Return the [x, y] coordinate for the center point of the cell that contains the specified text.  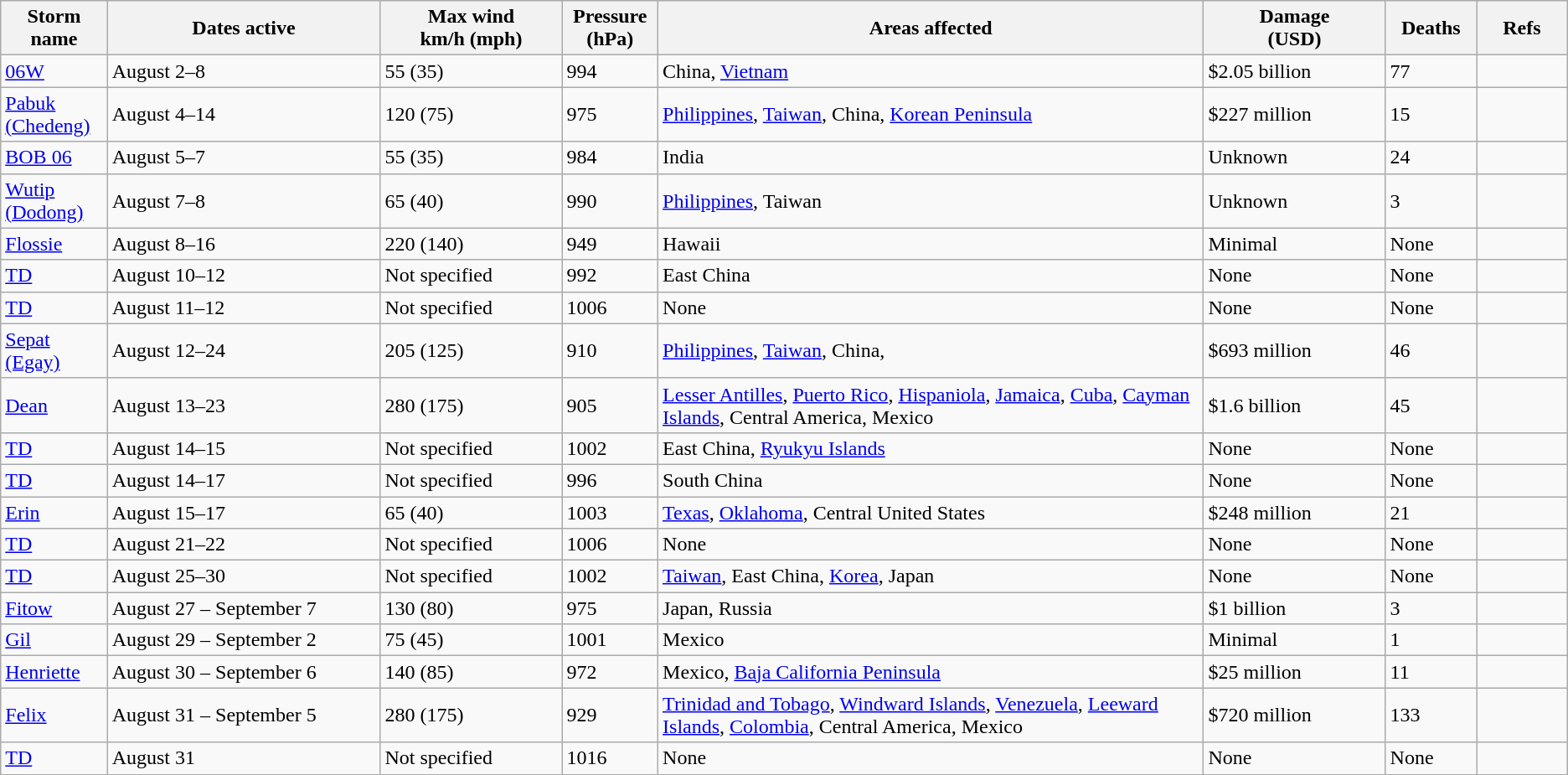
$1 billion [1295, 608]
Wutip (Dodong) [54, 201]
Max windkm/h (mph) [471, 28]
06W [54, 71]
$2.05 billion [1295, 71]
77 [1431, 71]
140 (85) [471, 672]
August 10–12 [244, 276]
15 [1431, 114]
45 [1431, 406]
994 [610, 71]
August 5–7 [244, 158]
1003 [610, 512]
Trinidad and Tobago, Windward Islands, Venezuela, Leeward Islands, Colombia, Central America, Mexico [931, 716]
August 29 – September 2 [244, 640]
Sepat (Egay) [54, 350]
Philippines, Taiwan, China, [931, 350]
Gil [54, 640]
Felix [54, 716]
August 30 – September 6 [244, 672]
Pressure(hPa) [610, 28]
46 [1431, 350]
75 (45) [471, 640]
Lesser Antilles, Puerto Rico, Hispaniola, Jamaica, Cuba, Cayman Islands, Central America, Mexico [931, 406]
Dean [54, 406]
August 31 – September 5 [244, 716]
Mexico [931, 640]
$227 million [1295, 114]
August 13–23 [244, 406]
133 [1431, 716]
905 [610, 406]
Damage(USD) [1295, 28]
1 [1431, 640]
Refs [1523, 28]
1016 [610, 758]
$248 million [1295, 512]
Philippines, Taiwan [931, 201]
Taiwan, East China, Korea, Japan [931, 576]
August 11–12 [244, 307]
24 [1431, 158]
1001 [610, 640]
11 [1431, 672]
120 (75) [471, 114]
August 4–14 [244, 114]
BOB 06 [54, 158]
205 (125) [471, 350]
India [931, 158]
984 [610, 158]
Erin [54, 512]
996 [610, 480]
$720 million [1295, 716]
August 27 – September 7 [244, 608]
August 12–24 [244, 350]
972 [610, 672]
China, Vietnam [931, 71]
August 31 [244, 758]
949 [610, 244]
Henriette [54, 672]
220 (140) [471, 244]
Texas, Oklahoma, Central United States [931, 512]
990 [610, 201]
$1.6 billion [1295, 406]
21 [1431, 512]
August 14–17 [244, 480]
August 7–8 [244, 201]
910 [610, 350]
August 14–15 [244, 448]
South China [931, 480]
August 8–16 [244, 244]
992 [610, 276]
Pabuk (Chedeng) [54, 114]
East China, Ryukyu Islands [931, 448]
Areas affected [931, 28]
Storm name [54, 28]
Hawaii [931, 244]
Philippines, Taiwan, China, Korean Peninsula [931, 114]
$25 million [1295, 672]
Dates active [244, 28]
Japan, Russia [931, 608]
Fitow [54, 608]
August 21–22 [244, 545]
929 [610, 716]
$693 million [1295, 350]
Mexico, Baja California Peninsula [931, 672]
130 (80) [471, 608]
August 25–30 [244, 576]
Flossie [54, 244]
East China [931, 276]
Deaths [1431, 28]
August 2–8 [244, 71]
August 15–17 [244, 512]
